Find where the given text appears and provide that cell's center as [X, Y] coordinate. 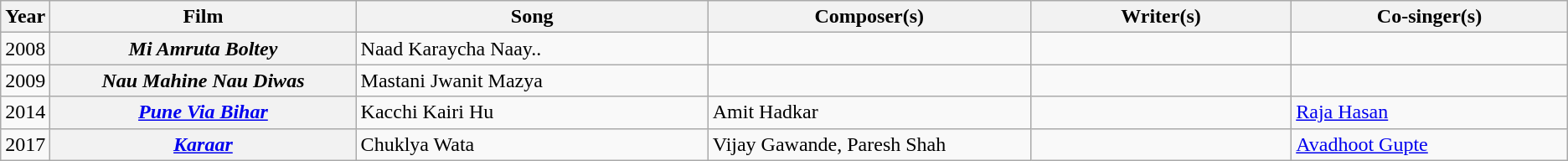
2017 [25, 144]
Vijay Gawande, Paresh Shah [869, 144]
Raja Hasan [1430, 112]
Co-singer(s) [1430, 17]
Naad Karaycha Naay.. [532, 49]
Karaar [203, 144]
Amit Hadkar [869, 112]
Mi Amruta Boltey [203, 49]
Pune Via Bihar [203, 112]
Year [25, 17]
Nau Mahine Nau Diwas [203, 80]
2014 [25, 112]
Chuklya Wata [532, 144]
Film [203, 17]
Writer(s) [1161, 17]
Composer(s) [869, 17]
2009 [25, 80]
Kacchi Kairi Hu [532, 112]
Mastani Jwanit Mazya [532, 80]
Song [532, 17]
2008 [25, 49]
Avadhoot Gupte [1430, 144]
